Output the [X, Y] coordinate of the center of the cell containing the given text.  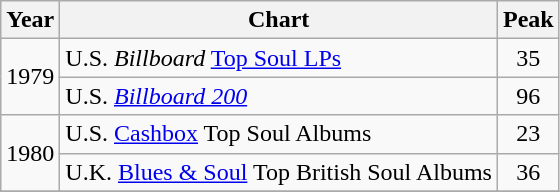
Chart [279, 20]
U.S. Cashbox Top Soul Albums [279, 134]
35 [528, 58]
1980 [30, 153]
Peak [528, 20]
23 [528, 134]
96 [528, 96]
1979 [30, 77]
U.S. Billboard Top Soul LPs [279, 58]
Year [30, 20]
U.K. Blues & Soul Top British Soul Albums [279, 172]
U.S. Billboard 200 [279, 96]
36 [528, 172]
